Find where the given text appears and provide that cell's center as (X, Y) coordinate. 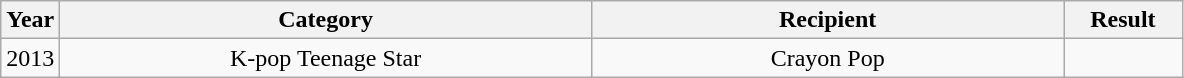
Result (1123, 20)
Recipient (827, 20)
2013 (30, 58)
Category (326, 20)
Year (30, 20)
K-pop Teenage Star (326, 58)
Crayon Pop (827, 58)
